Find where the given text appears and provide that cell's center as [X, Y] coordinate. 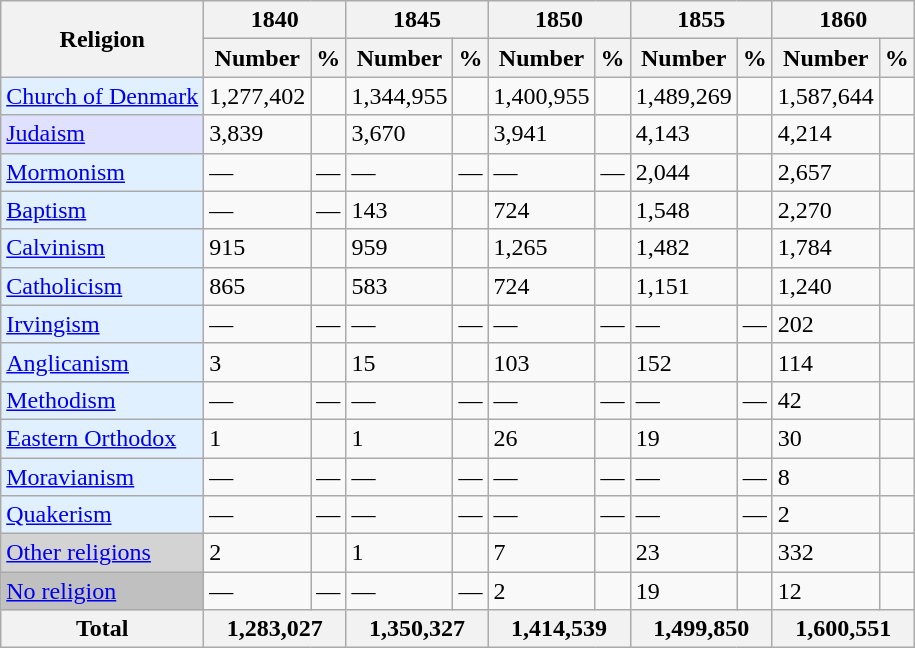
583 [400, 286]
152 [684, 362]
143 [400, 210]
1840 [275, 20]
Mormonism [102, 172]
Judaism [102, 134]
4,143 [684, 134]
23 [684, 553]
2,044 [684, 172]
Calvinism [102, 248]
1,151 [684, 286]
Total [102, 629]
8 [826, 477]
Moravianism [102, 477]
30 [826, 438]
1,265 [542, 248]
Catholicism [102, 286]
Church of Denmark [102, 96]
2,270 [826, 210]
103 [542, 362]
1,499,850 [701, 629]
1,587,644 [826, 96]
1,489,269 [684, 96]
3,941 [542, 134]
1,600,551 [843, 629]
3 [258, 362]
3,839 [258, 134]
Anglicanism [102, 362]
Irvingism [102, 324]
1850 [559, 20]
No religion [102, 591]
1855 [701, 20]
1,548 [684, 210]
1,482 [684, 248]
4,214 [826, 134]
Methodism [102, 400]
1860 [843, 20]
865 [258, 286]
1,277,402 [258, 96]
202 [826, 324]
Baptism [102, 210]
12 [826, 591]
15 [400, 362]
Religion [102, 39]
1,784 [826, 248]
114 [826, 362]
1,283,027 [275, 629]
1,344,955 [400, 96]
915 [258, 248]
Other religions [102, 553]
42 [826, 400]
26 [542, 438]
7 [542, 553]
332 [826, 553]
959 [400, 248]
1,400,955 [542, 96]
1,350,327 [417, 629]
1845 [417, 20]
2,657 [826, 172]
3,670 [400, 134]
Eastern Orthodox [102, 438]
1,240 [826, 286]
Quakerism [102, 515]
1,414,539 [559, 629]
